From the cell containing the given text, extract its center point as (x, y) coordinate. 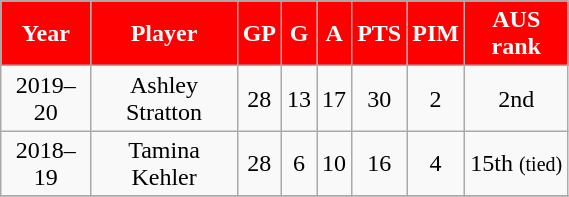
2 (436, 98)
2nd (516, 98)
Player (164, 34)
AUS rank (516, 34)
PTS (380, 34)
A (334, 34)
GP (259, 34)
6 (300, 164)
16 (380, 164)
G (300, 34)
Year (46, 34)
2018–19 (46, 164)
13 (300, 98)
30 (380, 98)
Tamina Kehler (164, 164)
PIM (436, 34)
Ashley Stratton (164, 98)
4 (436, 164)
17 (334, 98)
2019–20 (46, 98)
15th (tied) (516, 164)
10 (334, 164)
